Pinpoint the cell where the given text exists, returning its [X, Y] midpoint coordinate. 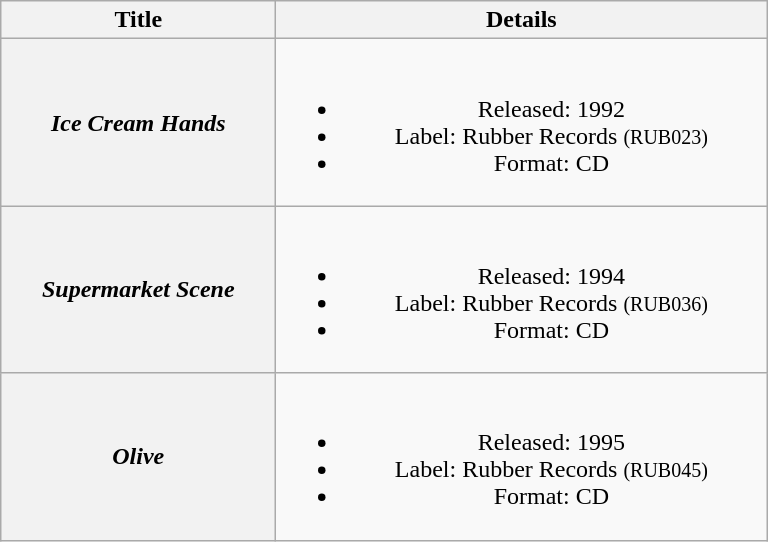
Details [522, 20]
Released: 1995Label: Rubber Records (RUB045)Format: CD [522, 456]
Ice Cream Hands [138, 122]
Released: 1992Label: Rubber Records (RUB023)Format: CD [522, 122]
Olive [138, 456]
Title [138, 20]
Supermarket Scene [138, 290]
Released: 1994Label: Rubber Records (RUB036)Format: CD [522, 290]
